Return the (x, y) coordinate for the center point of the cell that contains the specified text.  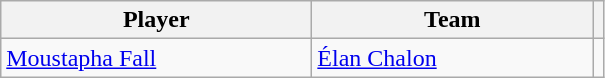
Élan Chalon (452, 58)
Team (452, 20)
Moustapha Fall (156, 58)
Player (156, 20)
